Search for the cell housing the specified text and yield its (x, y) center coordinate. 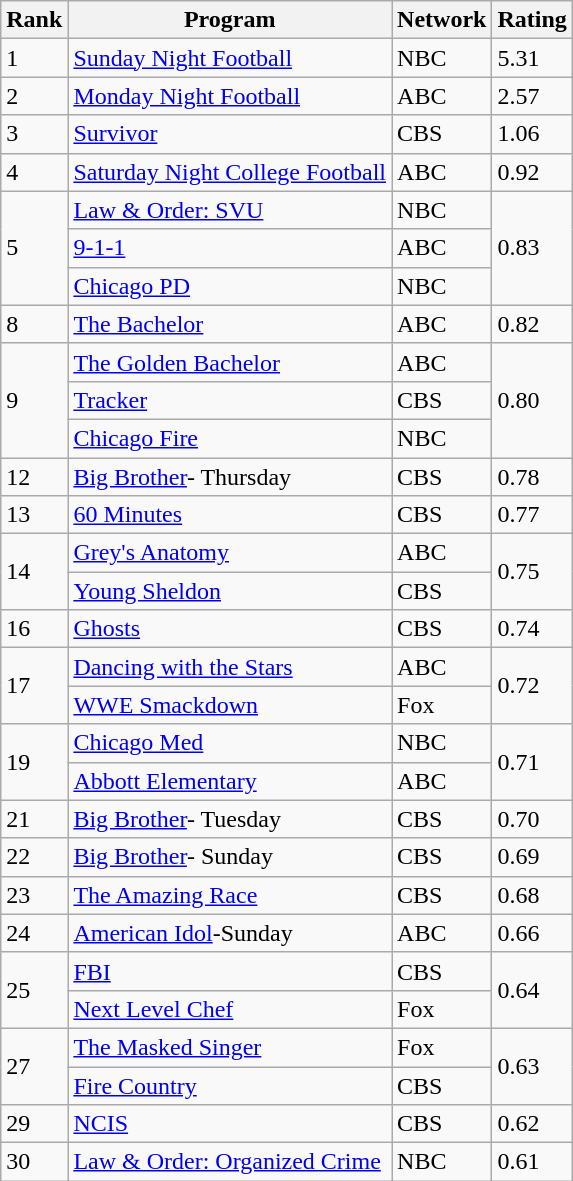
24 (34, 933)
8 (34, 324)
13 (34, 515)
9 (34, 400)
Sunday Night Football (230, 58)
17 (34, 686)
Big Brother- Sunday (230, 857)
2.57 (532, 96)
Grey's Anatomy (230, 553)
60 Minutes (230, 515)
0.68 (532, 895)
19 (34, 762)
12 (34, 477)
1.06 (532, 134)
25 (34, 990)
NCIS (230, 1124)
0.77 (532, 515)
Big Brother- Tuesday (230, 819)
0.92 (532, 172)
0.70 (532, 819)
Law & Order: Organized Crime (230, 1162)
0.74 (532, 629)
0.63 (532, 1066)
Tracker (230, 400)
3 (34, 134)
Chicago Fire (230, 438)
0.62 (532, 1124)
0.83 (532, 248)
FBI (230, 971)
0.75 (532, 572)
The Golden Bachelor (230, 362)
30 (34, 1162)
0.66 (532, 933)
The Amazing Race (230, 895)
5 (34, 248)
Ghosts (230, 629)
Young Sheldon (230, 591)
Monday Night Football (230, 96)
0.82 (532, 324)
14 (34, 572)
The Bachelor (230, 324)
Next Level Chef (230, 1009)
0.78 (532, 477)
Rank (34, 20)
Abbott Elementary (230, 781)
5.31 (532, 58)
0.72 (532, 686)
22 (34, 857)
0.69 (532, 857)
Big Brother- Thursday (230, 477)
Program (230, 20)
21 (34, 819)
1 (34, 58)
Rating (532, 20)
Fire Country (230, 1085)
16 (34, 629)
9-1-1 (230, 248)
0.64 (532, 990)
Survivor (230, 134)
2 (34, 96)
27 (34, 1066)
The Masked Singer (230, 1047)
Dancing with the Stars (230, 667)
23 (34, 895)
0.71 (532, 762)
Chicago Med (230, 743)
0.80 (532, 400)
29 (34, 1124)
4 (34, 172)
0.61 (532, 1162)
Saturday Night College Football (230, 172)
Network (442, 20)
Law & Order: SVU (230, 210)
WWE Smackdown (230, 705)
Chicago PD (230, 286)
American Idol-Sunday (230, 933)
